Identify which cell holds the provided text, then report its (X, Y) central coordinate. 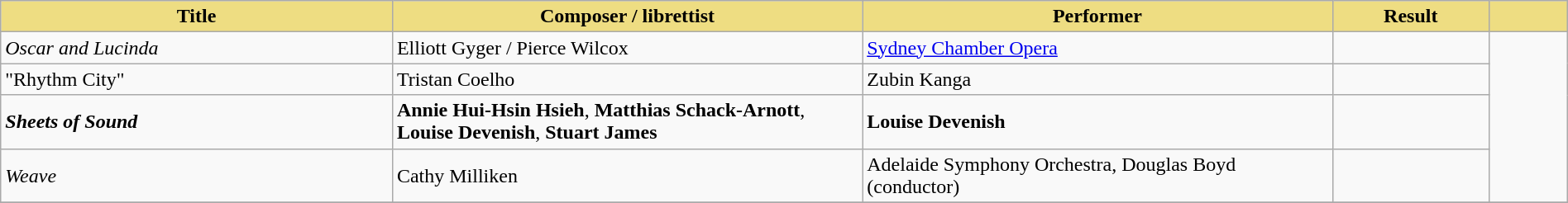
Oscar and Lucinda (197, 48)
Tristan Coelho (627, 79)
Louise Devenish (1097, 122)
Zubin Kanga (1097, 79)
Annie Hui-Hsin Hsieh, Matthias Schack-Arnott, Louise Devenish, Stuart James (627, 122)
Adelaide Symphony Orchestra, Douglas Boyd (conductor) (1097, 175)
Elliott Gyger / Pierce Wilcox (627, 48)
Sydney Chamber Opera (1097, 48)
Cathy Milliken (627, 175)
Sheets of Sound (197, 122)
Weave (197, 175)
Title (197, 17)
Performer (1097, 17)
Result (1411, 17)
Composer / librettist (627, 17)
"Rhythm City" (197, 79)
